Locate the cell with the specified text and output its (X, Y) center coordinate. 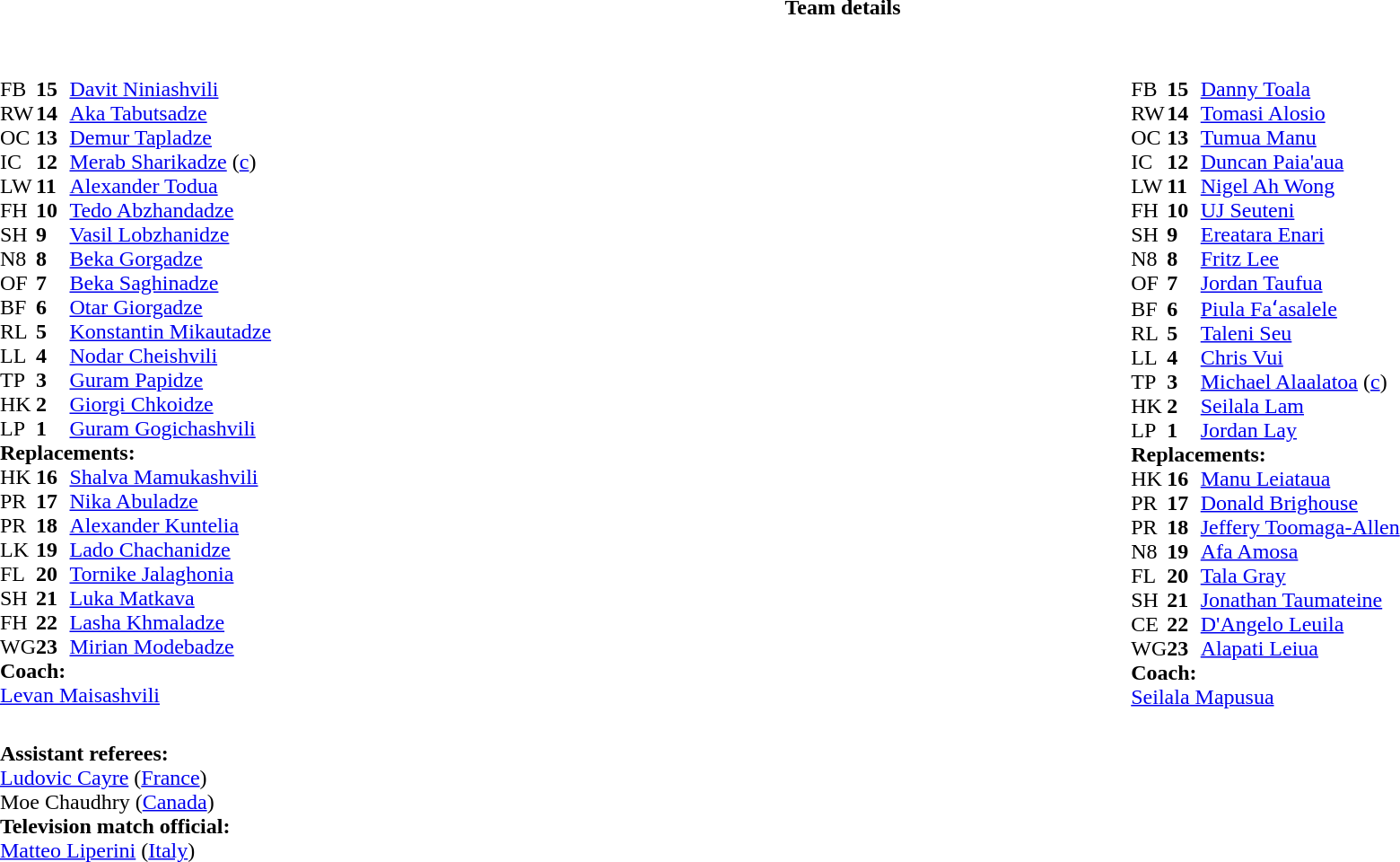
Nigel Ah Wong (1300, 187)
Nodar Cheishvili (171, 356)
Lasha Khmaladze (171, 623)
Fritz Lee (1300, 259)
Beka Gorgadze (171, 259)
Vasil Lobzhanidze (171, 235)
Lado Chachanidze (171, 550)
Tomasi Alosio (1300, 113)
Davit Niniashvili (171, 90)
Afa Amosa (1300, 551)
Taleni Seu (1300, 334)
Seilala Mapusua (1265, 697)
Ereatara Enari (1300, 235)
Beka Saghinadze (171, 284)
Duncan Paia'aua (1300, 162)
Tornike Jalaghonia (171, 575)
Jeffery Toomaga-Allen (1300, 528)
Demur Tapladze (171, 138)
Chris Vui (1300, 357)
Donald Brighouse (1300, 503)
Giorgi Chkoidze (171, 404)
Tumua Manu (1300, 138)
LK (18, 550)
Otar Giorgadze (171, 307)
Mirian Modebadze (171, 646)
Michael Alaalatoa (c) (1300, 383)
Danny Toala (1300, 90)
Aka Tabutsadze (171, 113)
Alexander Kuntelia (171, 526)
Alapati Leiua (1300, 648)
Jonathan Taumateine (1300, 600)
Tala Gray (1300, 576)
Shalva Mamukashvili (171, 478)
Nika Abuladze (171, 501)
Jordan Lay (1300, 431)
UJ Seuteni (1300, 210)
Levan Maisashvili (136, 695)
Seilala Lam (1300, 406)
Alexander Todua (171, 187)
D'Angelo Leuila (1300, 625)
Manu Leiataua (1300, 479)
Guram Papidze (171, 381)
Merab Sharikadze (c) (171, 162)
CE (1149, 625)
Guram Gogichashvili (171, 429)
Luka Matkava (171, 598)
Jordan Taufua (1300, 284)
Tedo Abzhandadze (171, 210)
Konstantin Mikautadze (171, 332)
Piula Faʻasalele (1300, 308)
